For the text-containing cell, return its midpoint in (x, y) coordinate format. 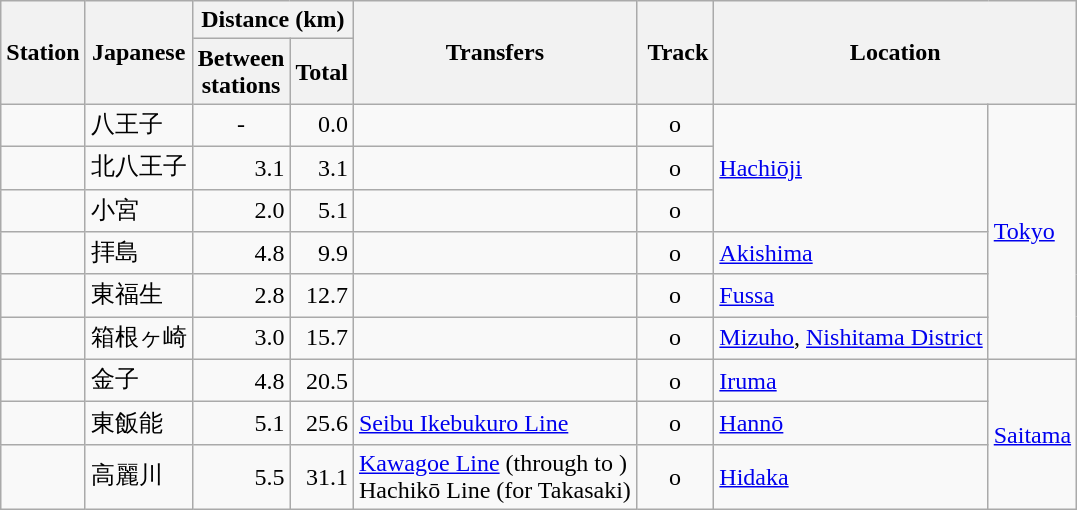
2.0 (241, 210)
Betweenstations (241, 72)
12.7 (322, 296)
Seibu Ikebukuro Line (494, 424)
Hidaka (851, 476)
Mizuho, Nishitama District (851, 338)
0.0 (322, 126)
北八王子 (138, 168)
Transfers (494, 52)
15.7 (322, 338)
高麗川 (138, 476)
Fussa (851, 296)
東飯能 (138, 424)
Station (43, 52)
金子 (138, 380)
Kawagoe Line (through to ) Hachikō Line (for Takasaki) (494, 476)
Track (675, 52)
Distance (km) (272, 20)
Akishima (851, 254)
2.8 (241, 296)
Japanese (138, 52)
3.0 (241, 338)
5.5 (241, 476)
Saitama (1032, 434)
31.1 (322, 476)
Location (896, 52)
八王子 (138, 126)
20.5 (322, 380)
東福生 (138, 296)
箱根ヶ崎 (138, 338)
Hachiōji (851, 168)
Tokyo (1032, 232)
25.6 (322, 424)
- (241, 126)
小宮 (138, 210)
Hannō (851, 424)
9.9 (322, 254)
Iruma (851, 380)
拝島 (138, 254)
Total (322, 72)
